Scan for the cell matching the given text and deliver its (x, y) coordinate at center. 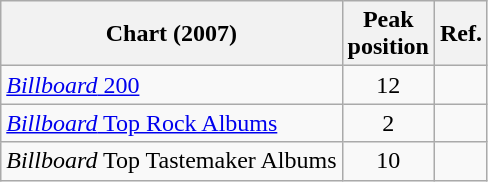
Billboard 200 (172, 85)
2 (388, 123)
10 (388, 161)
Ref. (460, 34)
Chart (2007) (172, 34)
Peakposition (388, 34)
Billboard Top Tastemaker Albums (172, 161)
Billboard Top Rock Albums (172, 123)
12 (388, 85)
